Search for the cell housing the specified text and yield its [X, Y] center coordinate. 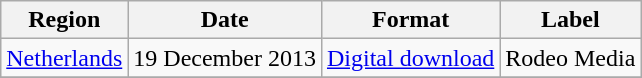
Format [410, 20]
Label [570, 20]
19 December 2013 [225, 58]
Netherlands [64, 58]
Rodeo Media [570, 58]
Region [64, 20]
Digital download [410, 58]
Date [225, 20]
